Identify which cell holds the provided text, then report its [X, Y] central coordinate. 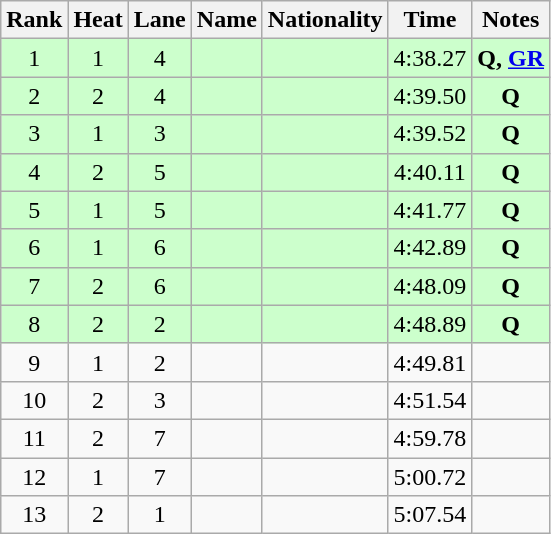
4:39.50 [430, 96]
Rank [34, 20]
4:41.77 [430, 210]
Notes [511, 20]
4:42.89 [430, 248]
4:59.78 [430, 438]
Name [226, 20]
8 [34, 324]
4:48.89 [430, 324]
4:48.09 [430, 286]
12 [34, 477]
11 [34, 438]
5:00.72 [430, 477]
4:38.27 [430, 58]
13 [34, 515]
Time [430, 20]
9 [34, 362]
Lane [160, 20]
4:40.11 [430, 172]
4:49.81 [430, 362]
5:07.54 [430, 515]
Q, GR [511, 58]
10 [34, 400]
4:51.54 [430, 400]
Nationality [325, 20]
Heat [98, 20]
4:39.52 [430, 134]
